Identify which cell holds the provided text, then report its (X, Y) central coordinate. 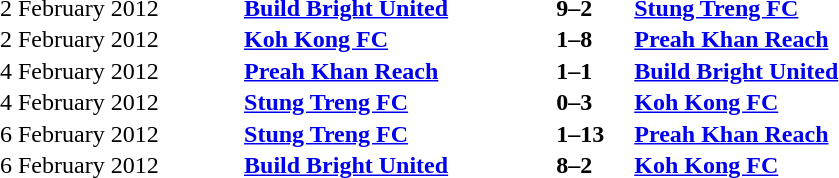
1–8 (594, 39)
0–3 (594, 103)
Preah Khan Reach (398, 71)
Koh Kong FC (398, 39)
1–13 (594, 134)
1–1 (594, 71)
